Provide the [X, Y] coordinate of the cell's center where the given text is located.  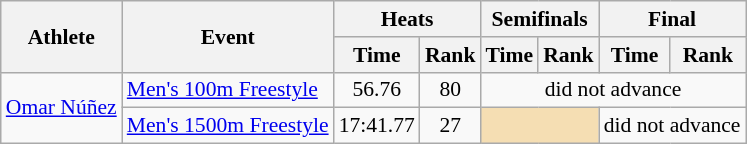
Athlete [62, 36]
17:41.77 [377, 126]
Men's 1500m Freestyle [228, 126]
80 [450, 90]
Heats [408, 19]
Omar Núñez [62, 108]
56.76 [377, 90]
Final [672, 19]
Event [228, 36]
Men's 100m Freestyle [228, 90]
Semifinals [539, 19]
27 [450, 126]
